Return the [x, y] coordinate for the center point of the cell that contains the specified text.  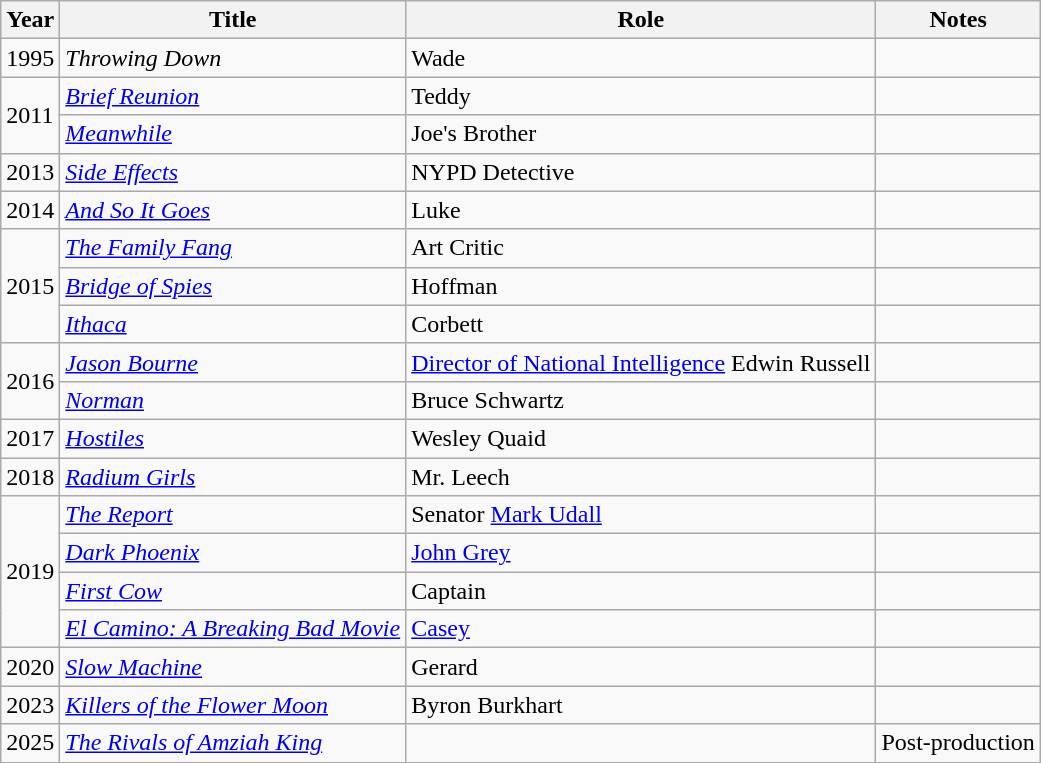
Dark Phoenix [233, 553]
2020 [30, 667]
Luke [641, 210]
2018 [30, 477]
2025 [30, 743]
Norman [233, 400]
Throwing Down [233, 58]
NYPD Detective [641, 172]
Byron Burkhart [641, 705]
2013 [30, 172]
Radium Girls [233, 477]
Notes [958, 20]
1995 [30, 58]
Meanwhile [233, 134]
Art Critic [641, 248]
Wade [641, 58]
Corbett [641, 324]
Teddy [641, 96]
2023 [30, 705]
Year [30, 20]
Gerard [641, 667]
And So It Goes [233, 210]
2011 [30, 115]
Joe's Brother [641, 134]
Brief Reunion [233, 96]
Hoffman [641, 286]
Bruce Schwartz [641, 400]
First Cow [233, 591]
Casey [641, 629]
The Report [233, 515]
Killers of the Flower Moon [233, 705]
The Rivals of Amziah King [233, 743]
Captain [641, 591]
Bridge of Spies [233, 286]
2014 [30, 210]
2019 [30, 572]
Role [641, 20]
Title [233, 20]
Mr. Leech [641, 477]
Hostiles [233, 438]
Director of National Intelligence Edwin Russell [641, 362]
2016 [30, 381]
Ithaca [233, 324]
El Camino: A Breaking Bad Movie [233, 629]
Jason Bourne [233, 362]
Wesley Quaid [641, 438]
John Grey [641, 553]
Post-production [958, 743]
Slow Machine [233, 667]
Side Effects [233, 172]
2017 [30, 438]
Senator Mark Udall [641, 515]
The Family Fang [233, 248]
2015 [30, 286]
